Extract the [x, y] coordinate from the center of the cell holding the provided text.  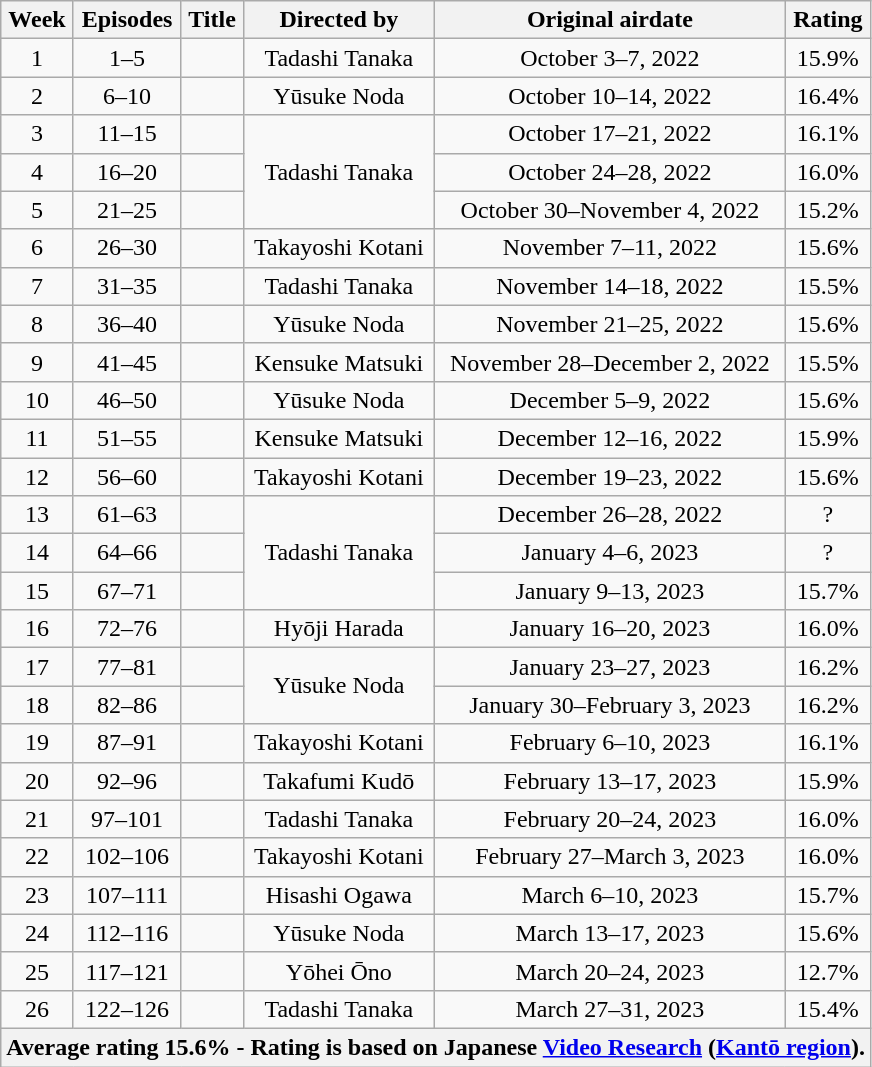
October 3–7, 2022 [610, 58]
3 [37, 134]
92–96 [127, 781]
26–30 [127, 248]
8 [37, 324]
February 6–10, 2023 [610, 743]
December 26–28, 2022 [610, 515]
2 [37, 96]
Average rating 15.6% - Rating is based on Japanese Video Research (Kantō region). [436, 1047]
21 [37, 819]
24 [37, 933]
25 [37, 971]
November 7–11, 2022 [610, 248]
December 19–23, 2022 [610, 477]
12.7% [828, 971]
97–101 [127, 819]
18 [37, 705]
October 30–November 4, 2022 [610, 210]
36–40 [127, 324]
October 17–21, 2022 [610, 134]
March 6–10, 2023 [610, 895]
Hisashi Ogawa [338, 895]
January 4–6, 2023 [610, 553]
Takafumi Kudō [338, 781]
87–91 [127, 743]
March 27–31, 2023 [610, 1009]
Hyōji Harada [338, 629]
22 [37, 857]
February 13–17, 2023 [610, 781]
46–50 [127, 400]
Week [37, 20]
December 12–16, 2022 [610, 438]
102–106 [127, 857]
31–35 [127, 286]
15.4% [828, 1009]
67–71 [127, 591]
16.4% [828, 96]
11 [37, 438]
13 [37, 515]
10 [37, 400]
11–15 [127, 134]
16–20 [127, 172]
15 [37, 591]
Original airdate [610, 20]
21–25 [127, 210]
7 [37, 286]
5 [37, 210]
6 [37, 248]
March 13–17, 2023 [610, 933]
56–60 [127, 477]
1 [37, 58]
107–111 [127, 895]
112–116 [127, 933]
October 24–28, 2022 [610, 172]
Directed by [338, 20]
Episodes [127, 20]
23 [37, 895]
82–86 [127, 705]
Rating [828, 20]
19 [37, 743]
November 14–18, 2022 [610, 286]
61–63 [127, 515]
Title [212, 20]
26 [37, 1009]
February 20–24, 2023 [610, 819]
20 [37, 781]
February 27–March 3, 2023 [610, 857]
72–76 [127, 629]
17 [37, 667]
51–55 [127, 438]
January 16–20, 2023 [610, 629]
14 [37, 553]
1–5 [127, 58]
January 30–February 3, 2023 [610, 705]
January 23–27, 2023 [610, 667]
October 10–14, 2022 [610, 96]
November 21–25, 2022 [610, 324]
4 [37, 172]
15.2% [828, 210]
9 [37, 362]
16 [37, 629]
March 20–24, 2023 [610, 971]
64–66 [127, 553]
Yōhei Ōno [338, 971]
6–10 [127, 96]
November 28–December 2, 2022 [610, 362]
122–126 [127, 1009]
January 9–13, 2023 [610, 591]
117–121 [127, 971]
December 5–9, 2022 [610, 400]
12 [37, 477]
77–81 [127, 667]
41–45 [127, 362]
